Locate the cell with the specified text and output its (x, y) center coordinate. 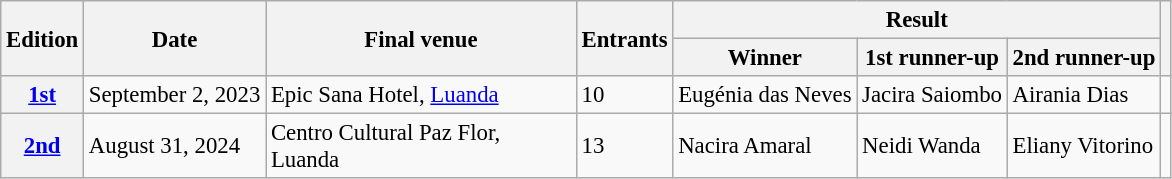
Edition (42, 38)
1st runner-up (932, 58)
13 (624, 146)
Date (175, 38)
Neidi Wanda (932, 146)
Jacira Saiombo (932, 95)
Centro Cultural Paz Flor, Luanda (422, 146)
August 31, 2024 (175, 146)
Winner (765, 58)
Result (917, 20)
Airania Dias (1084, 95)
10 (624, 95)
Final venue (422, 38)
Eugénia das Neves (765, 95)
2nd runner-up (1084, 58)
September 2, 2023 (175, 95)
1st (42, 95)
Nacira Amaral (765, 146)
2nd (42, 146)
Entrants (624, 38)
Eliany Vitorino (1084, 146)
Epic Sana Hotel, Luanda (422, 95)
